Output the [X, Y] coordinate of the center of the cell containing the given text.  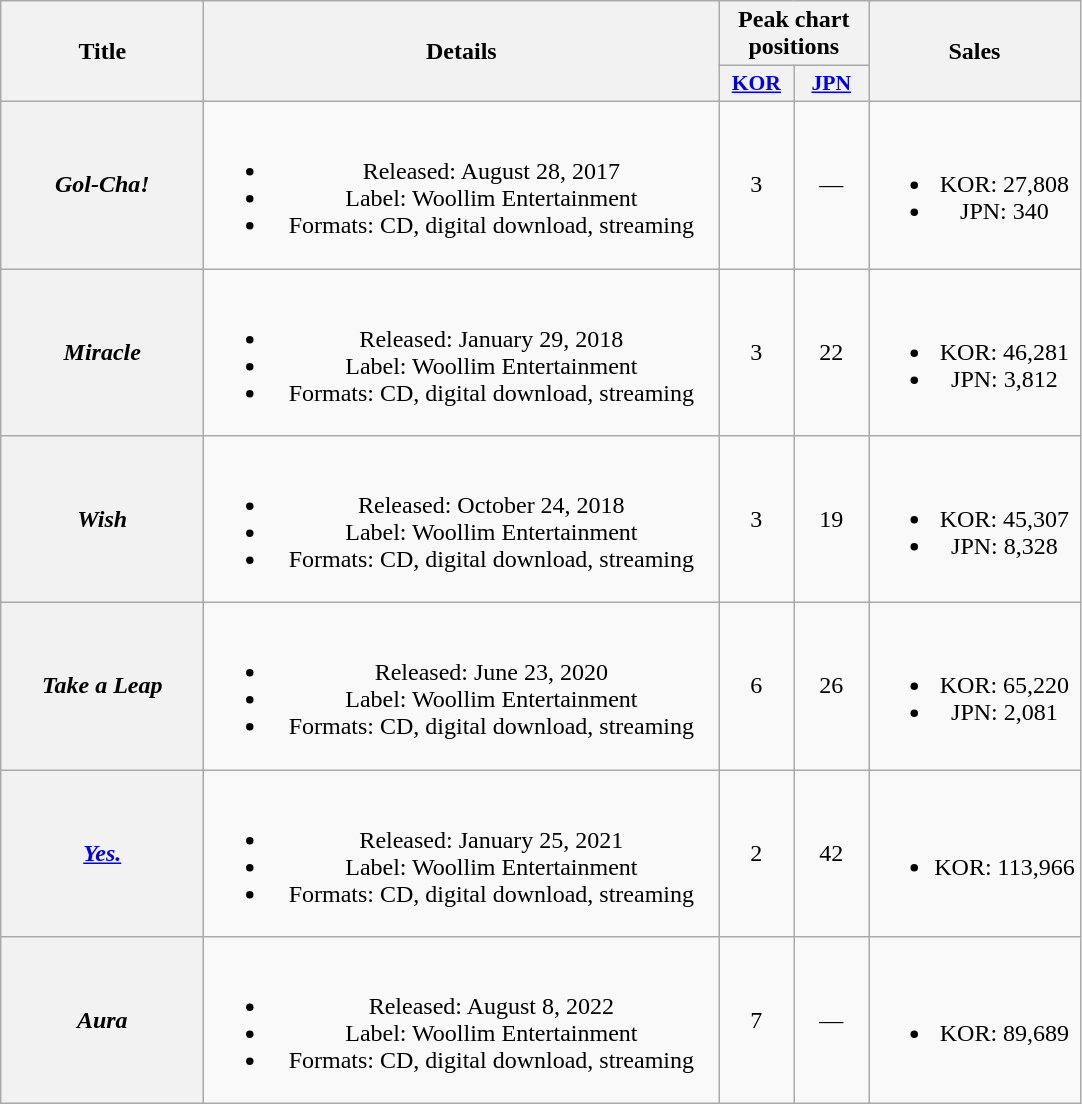
JPN [832, 84]
42 [832, 854]
KOR [756, 84]
26 [832, 686]
19 [832, 520]
Wish [102, 520]
KOR: 89,689 [975, 1020]
7 [756, 1020]
22 [832, 352]
KOR: 113,966 [975, 854]
Released: January 25, 2021Label: Woollim EntertainmentFormats: CD, digital download, streaming [462, 854]
KOR: 65,220JPN: 2,081 [975, 686]
Details [462, 52]
Aura [102, 1020]
Released: August 28, 2017Label: Woollim EntertainmentFormats: CD, digital download, streaming [462, 184]
2 [756, 854]
Released: August 8, 2022Label: Woollim EntertainmentFormats: CD, digital download, streaming [462, 1020]
KOR: 27,808JPN: 340 [975, 184]
Yes. [102, 854]
Title [102, 52]
6 [756, 686]
KOR: 45,307JPN: 8,328 [975, 520]
Released: January 29, 2018Label: Woollim EntertainmentFormats: CD, digital download, streaming [462, 352]
Miracle [102, 352]
Released: October 24, 2018Label: Woollim EntertainmentFormats: CD, digital download, streaming [462, 520]
KOR: 46,281JPN: 3,812 [975, 352]
Sales [975, 52]
Gol-Cha! [102, 184]
Take a Leap [102, 686]
Peak chart positions [794, 34]
Released: June 23, 2020Label: Woollim EntertainmentFormats: CD, digital download, streaming [462, 686]
